Determine the [x, y] coordinate at the center of the cell enclosing the given text.  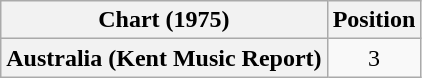
Position [374, 20]
Australia (Kent Music Report) [164, 58]
3 [374, 58]
Chart (1975) [164, 20]
